Find where the given text appears and provide that cell's center as (x, y) coordinate. 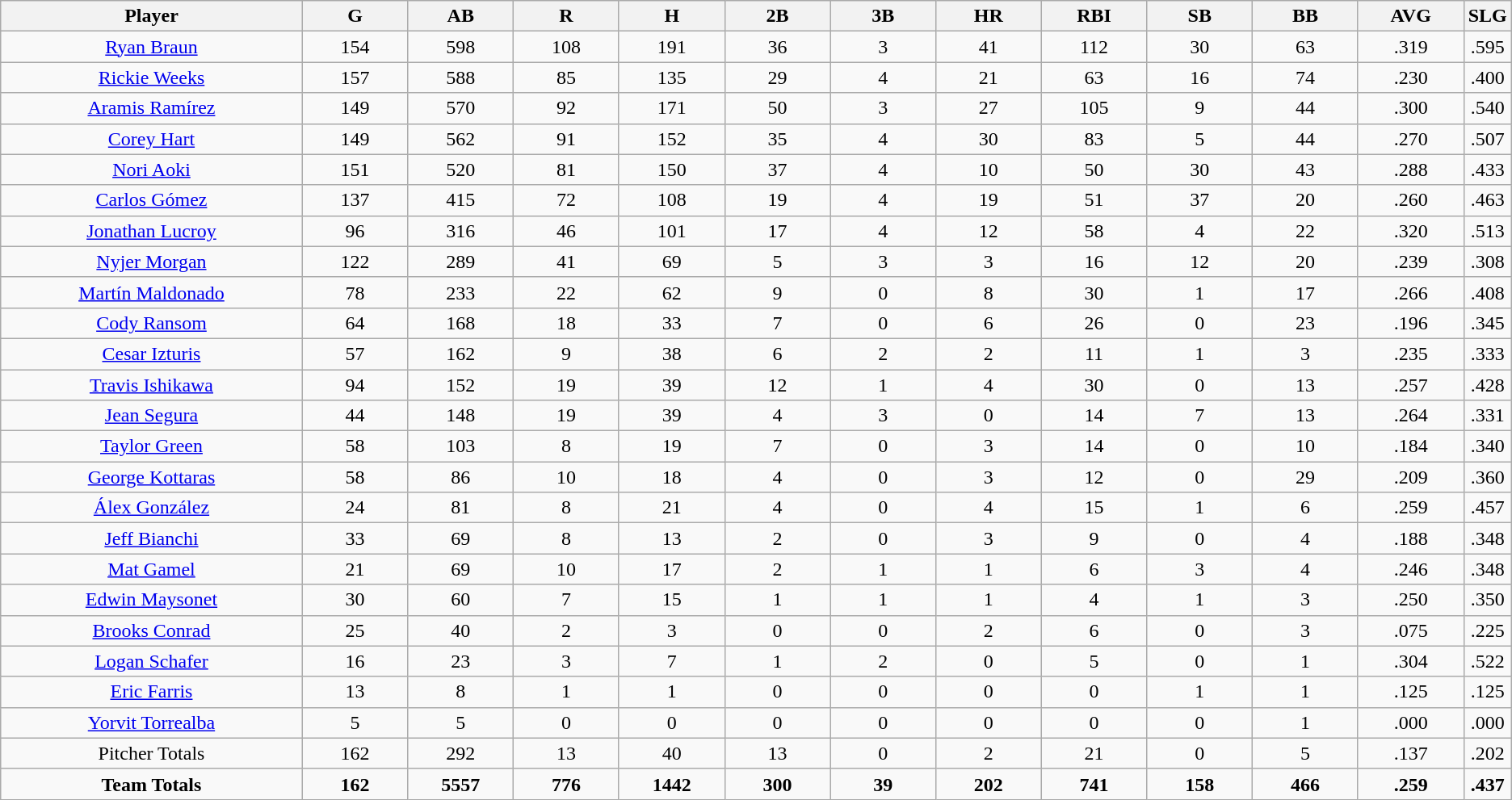
George Kottaras (152, 477)
Ryan Braun (152, 47)
36 (777, 47)
158 (1200, 784)
92 (567, 108)
Team Totals (152, 784)
.345 (1488, 323)
.437 (1488, 784)
3B (884, 16)
.225 (1488, 630)
57 (355, 354)
154 (355, 47)
.257 (1410, 385)
415 (460, 200)
78 (355, 292)
SB (1200, 16)
96 (355, 231)
Taylor Green (152, 446)
466 (1305, 784)
RBI (1094, 16)
103 (460, 446)
38 (672, 354)
.209 (1410, 477)
Pitcher Totals (152, 753)
.264 (1410, 416)
Mat Gamel (152, 569)
776 (567, 784)
520 (460, 170)
.260 (1410, 200)
588 (460, 77)
.513 (1488, 231)
.270 (1410, 139)
.522 (1488, 661)
.188 (1410, 538)
.288 (1410, 170)
11 (1094, 354)
.595 (1488, 47)
AVG (1410, 16)
Corey Hart (152, 139)
.463 (1488, 200)
43 (1305, 170)
.340 (1488, 446)
Jeff Bianchi (152, 538)
.202 (1488, 753)
5557 (460, 784)
AB (460, 16)
HR (989, 16)
.350 (1488, 600)
26 (1094, 323)
Player (152, 16)
Álex González (152, 508)
H (672, 16)
35 (777, 139)
Eric Farris (152, 692)
101 (672, 231)
316 (460, 231)
570 (460, 108)
289 (460, 262)
74 (1305, 77)
112 (1094, 47)
157 (355, 77)
171 (672, 108)
168 (460, 323)
151 (355, 170)
150 (672, 170)
.235 (1410, 354)
.300 (1410, 108)
72 (567, 200)
137 (355, 200)
.239 (1410, 262)
G (355, 16)
562 (460, 139)
.075 (1410, 630)
.507 (1488, 139)
BB (1305, 16)
Cody Ransom (152, 323)
.360 (1488, 477)
105 (1094, 108)
SLG (1488, 16)
Aramis Ramírez (152, 108)
741 (1094, 784)
R (567, 16)
64 (355, 323)
233 (460, 292)
1442 (672, 784)
.196 (1410, 323)
46 (567, 231)
Yorvit Torrealba (152, 723)
94 (355, 385)
Jean Segura (152, 416)
85 (567, 77)
122 (355, 262)
91 (567, 139)
51 (1094, 200)
.400 (1488, 77)
.230 (1410, 77)
Rickie Weeks (152, 77)
60 (460, 600)
135 (672, 77)
Martín Maldonado (152, 292)
202 (989, 784)
.333 (1488, 354)
.331 (1488, 416)
86 (460, 477)
.433 (1488, 170)
148 (460, 416)
191 (672, 47)
.250 (1410, 600)
83 (1094, 139)
25 (355, 630)
.408 (1488, 292)
Travis Ishikawa (152, 385)
.246 (1410, 569)
Cesar Izturis (152, 354)
300 (777, 784)
Edwin Maysonet (152, 600)
.319 (1410, 47)
Carlos Gómez (152, 200)
.304 (1410, 661)
.428 (1488, 385)
Nori Aoki (152, 170)
.540 (1488, 108)
2B (777, 16)
.266 (1410, 292)
598 (460, 47)
.137 (1410, 753)
Nyjer Morgan (152, 262)
.308 (1488, 262)
27 (989, 108)
.320 (1410, 231)
62 (672, 292)
.184 (1410, 446)
Brooks Conrad (152, 630)
.457 (1488, 508)
Logan Schafer (152, 661)
24 (355, 508)
Jonathan Lucroy (152, 231)
292 (460, 753)
